Return [X, Y] of the center of cell containing provided text 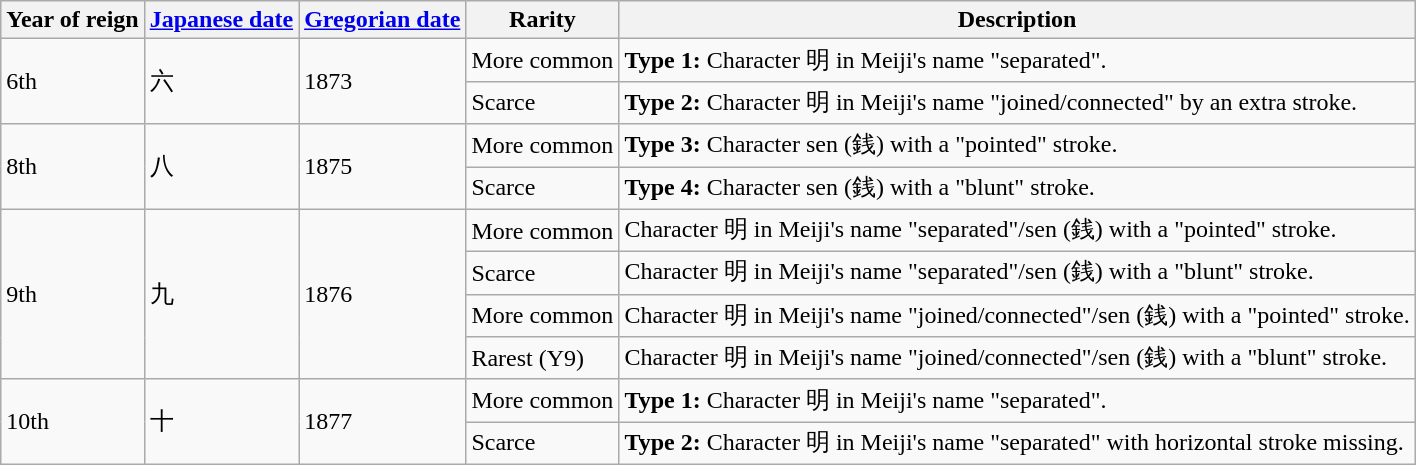
1873 [382, 82]
1875 [382, 166]
Character 明 in Meiji's name "joined/connected"/sen (銭) with a "blunt" stroke. [1017, 358]
Rarest (Y9) [542, 358]
Gregorian date [382, 20]
六 [221, 82]
Japanese date [221, 20]
Description [1017, 20]
Type 4: Character sen (銭) with a "blunt" stroke. [1017, 188]
八 [221, 166]
Year of reign [72, 20]
1876 [382, 294]
Type 2: Character 明 in Meiji's name "joined/connected" by an extra stroke. [1017, 102]
十 [221, 422]
Character 明 in Meiji's name "joined/connected"/sen (銭) with a "pointed" stroke. [1017, 316]
Character 明 in Meiji's name "separated"/sen (銭) with a "blunt" stroke. [1017, 274]
8th [72, 166]
Type 2: Character 明 in Meiji's name "separated" with horizontal stroke missing. [1017, 444]
10th [72, 422]
6th [72, 82]
9th [72, 294]
1877 [382, 422]
Character 明 in Meiji's name "separated"/sen (銭) with a "pointed" stroke. [1017, 230]
九 [221, 294]
Type 3: Character sen (銭) with a "pointed" stroke. [1017, 146]
Rarity [542, 20]
